Return [x, y] of the center of cell containing provided text 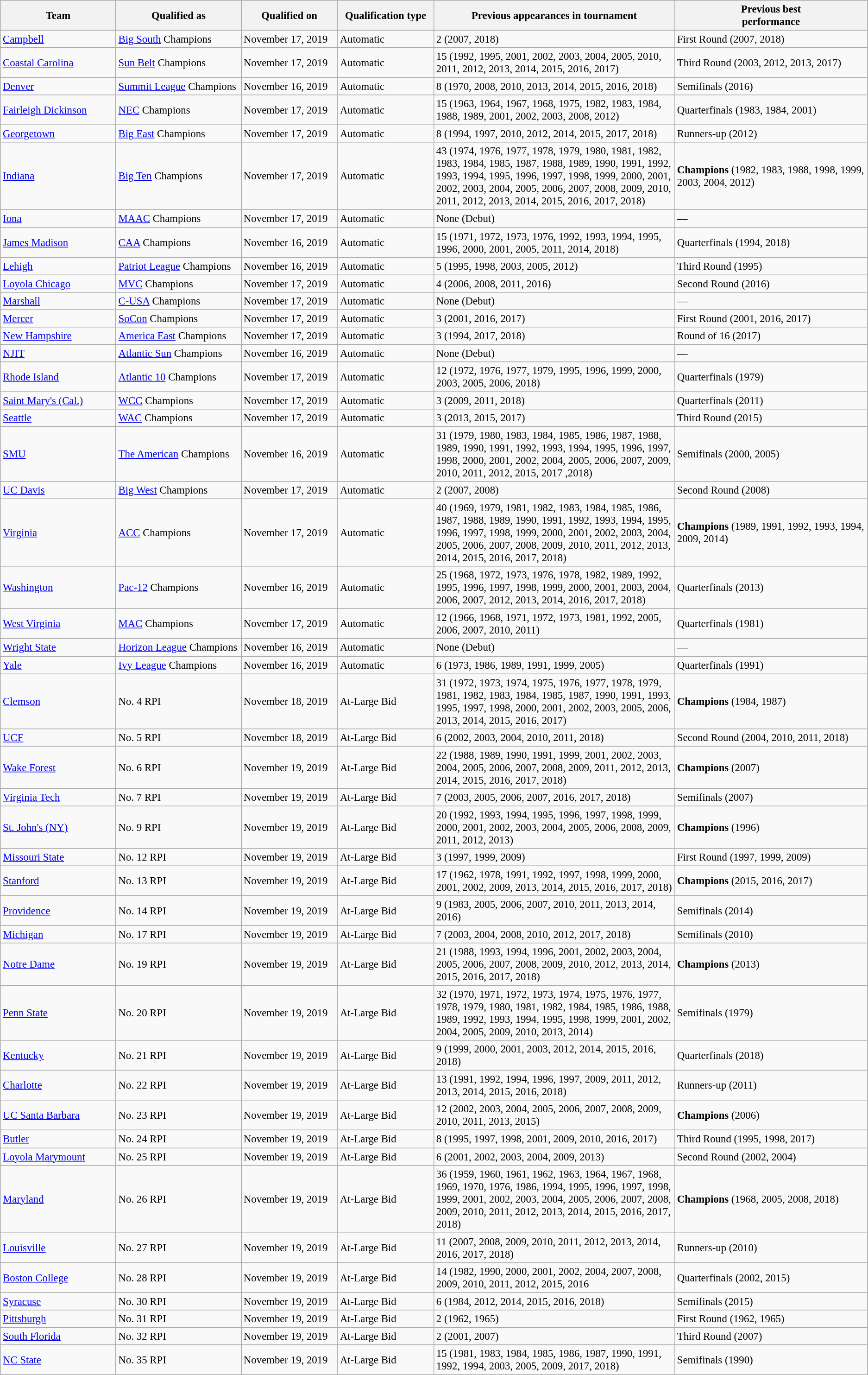
Previous appearances in tournament [554, 16]
UCF [58, 737]
7 (2003, 2004, 2008, 2010, 2012, 2017, 2018) [554, 935]
No. 31 RPI [178, 1319]
MAC Champions [178, 624]
Penn State [58, 1013]
Quarterfinals (2018) [771, 1056]
Quarterfinals (1991) [771, 665]
Team [58, 16]
Champions (1968, 2005, 2008, 2018) [771, 1199]
America East Champions [178, 336]
Qualification type [386, 16]
Quarterfinals (2011) [771, 400]
No. 21 RPI [178, 1056]
4 (2006, 2008, 2011, 2016) [554, 284]
8 (1995, 1997, 1998, 2001, 2009, 2010, 2016, 2017) [554, 1139]
Semifinals (1979) [771, 1013]
UC Santa Barbara [58, 1115]
12 (1966, 1968, 1971, 1972, 1973, 1981, 1992, 2005, 2006, 2007, 2010, 2011) [554, 624]
ACC Champions [178, 533]
First Round (1962, 1965) [771, 1319]
Saint Mary's (Cal.) [58, 400]
Quarterfinals (1981) [771, 624]
Champions (2013) [771, 964]
Semifinals (2015) [771, 1301]
Indiana [58, 177]
NEC Champions [178, 110]
Boston College [58, 1277]
No. 28 RPI [178, 1277]
James Madison [58, 243]
Clemson [58, 702]
Second Round (2004, 2010, 2011, 2018) [771, 737]
NJIT [58, 353]
3 (1997, 1999, 2009) [554, 857]
Semifinals (1990) [771, 1360]
Second Round (2002, 2004) [771, 1157]
8 (1970, 2008, 2010, 2013, 2014, 2015, 2016, 2018) [554, 87]
Marshall [58, 301]
Third Round (2003, 2012, 2013, 2017) [771, 63]
17 (1962, 1978, 1991, 1992, 1997, 1998, 1999, 2000, 2001, 2002, 2009, 2013, 2014, 2015, 2016, 2017, 2018) [554, 881]
Syracuse [58, 1301]
6 (2002, 2003, 2004, 2010, 2011, 2018) [554, 737]
21 (1988, 1993, 1994, 1996, 2001, 2002, 2003, 2004, 2005, 2006, 2007, 2008, 2009, 2010, 2012, 2013, 2014, 2015, 2016, 2017, 2018) [554, 964]
No. 7 RPI [178, 798]
Semifinals (2010) [771, 935]
Semifinals (2000, 2005) [771, 454]
Coastal Carolina [58, 63]
Seattle [58, 418]
Champions (2007) [771, 767]
Third Round (1995, 1998, 2017) [771, 1139]
First Round (1997, 1999, 2009) [771, 857]
No. 5 RPI [178, 737]
Champions (2015, 2016, 2017) [771, 881]
Lehigh [58, 266]
Patriot League Champions [178, 266]
3 (2013, 2015, 2017) [554, 418]
St. John's (NY) [58, 827]
Campbell [58, 39]
No. 32 RPI [178, 1336]
Charlotte [58, 1085]
20 (1992, 1993, 1994, 1995, 1996, 1997, 1998, 1999, 2000, 2001, 2002, 2003, 2004, 2005, 2006, 2008, 2009, 2011, 2012, 2013) [554, 827]
Fairleigh Dickinson [58, 110]
Horizon League Champions [178, 648]
3 (1994, 2017, 2018) [554, 336]
Loyola Chicago [58, 284]
Michigan [58, 935]
Pittsburgh [58, 1319]
South Florida [58, 1336]
Georgetown [58, 134]
Quarterfinals (1994, 2018) [771, 243]
6 (2001, 2002, 2003, 2004, 2009, 2013) [554, 1157]
Quarterfinals (2013) [771, 588]
Atlantic 10 Champions [178, 377]
Semifinals (2014) [771, 911]
West Virginia [58, 624]
Quarterfinals (1983, 1984, 2001) [771, 110]
11 (2007, 2008, 2009, 2010, 2011, 2012, 2013, 2014, 2016, 2017, 2018) [554, 1248]
15 (1971, 1972, 1973, 1976, 1992, 1993, 1994, 1995, 1996, 2000, 2001, 2005, 2011, 2014, 2018) [554, 243]
12 (1972, 1976, 1977, 1979, 1995, 1996, 1999, 2000, 2003, 2005, 2006, 2018) [554, 377]
Mercer [58, 318]
New Hampshire [58, 336]
9 (1983, 2005, 2006, 2007, 2010, 2011, 2013, 2014, 2016) [554, 911]
Pac-12 Champions [178, 588]
Atlantic Sun Champions [178, 353]
Virginia Tech [58, 798]
2 (2007, 2018) [554, 39]
15 (1992, 1995, 2001, 2002, 2003, 2004, 2005, 2010, 2011, 2012, 2013, 2014, 2015, 2016, 2017) [554, 63]
Quarterfinals (2002, 2015) [771, 1277]
7 (2003, 2005, 2006, 2007, 2016, 2017, 2018) [554, 798]
Third Round (2015) [771, 418]
Champions (1984, 1987) [771, 702]
Champions (1989, 1991, 1992, 1993, 1994, 2009, 2014) [771, 533]
Louisville [58, 1248]
2 (2001, 2007) [554, 1336]
Missouri State [58, 857]
Butler [58, 1139]
3 (2001, 2016, 2017) [554, 318]
Third Round (2007) [771, 1336]
Second Round (2008) [771, 490]
No. 24 RPI [178, 1139]
Qualified on [289, 16]
No. 25 RPI [178, 1157]
Yale [58, 665]
The American Champions [178, 454]
No. 27 RPI [178, 1248]
No. 19 RPI [178, 964]
No. 13 RPI [178, 881]
Champions (2006) [771, 1115]
No. 6 RPI [178, 767]
No. 12 RPI [178, 857]
UC Davis [58, 490]
Qualified as [178, 16]
Maryland [58, 1199]
Quarterfinals (1979) [771, 377]
Ivy League Champions [178, 665]
Denver [58, 87]
Summit League Champions [178, 87]
Second Round (2016) [771, 284]
Washington [58, 588]
Previous bestperformance [771, 16]
6 (1984, 2012, 2014, 2015, 2016, 2018) [554, 1301]
Wright State [58, 648]
WAC Champions [178, 418]
Big Ten Champions [178, 177]
12 (2002, 2003, 2004, 2005, 2006, 2007, 2008, 2009, 2010, 2011, 2013, 2015) [554, 1115]
SoCon Champions [178, 318]
3 (2009, 2011, 2018) [554, 400]
13 (1991, 1992, 1994, 1996, 1997, 2009, 2011, 2012, 2013, 2014, 2015, 2016, 2018) [554, 1085]
Kentucky [58, 1056]
No. 9 RPI [178, 827]
Semifinals (2007) [771, 798]
Champions (1982, 1983, 1988, 1998, 1999, 2003, 2004, 2012) [771, 177]
Semifinals (2016) [771, 87]
15 (1963, 1964, 1967, 1968, 1975, 1982, 1983, 1984, 1988, 1989, 2001, 2002, 2003, 2008, 2012) [554, 110]
Stanford [58, 881]
No. 14 RPI [178, 911]
Sun Belt Champions [178, 63]
Providence [58, 911]
No. 30 RPI [178, 1301]
No. 26 RPI [178, 1199]
Runners-up (2010) [771, 1248]
No. 35 RPI [178, 1360]
5 (1995, 1998, 2003, 2005, 2012) [554, 266]
CAA Champions [178, 243]
Champions (1996) [771, 827]
MVC Champions [178, 284]
Big West Champions [178, 490]
6 (1973, 1986, 1989, 1991, 1999, 2005) [554, 665]
No. 22 RPI [178, 1085]
No. 4 RPI [178, 702]
15 (1981, 1983, 1984, 1985, 1986, 1987, 1990, 1991, 1992, 1994, 2003, 2005, 2009, 2017, 2018) [554, 1360]
Runners-up (2011) [771, 1085]
2 (2007, 2008) [554, 490]
22 (1988, 1989, 1990, 1991, 1999, 2001, 2002, 2003, 2004, 2005, 2006, 2007, 2008, 2009, 2011, 2012, 2013, 2014, 2015, 2016, 2017, 2018) [554, 767]
Rhode Island [58, 377]
8 (1994, 1997, 2010, 2012, 2014, 2015, 2017, 2018) [554, 134]
SMU [58, 454]
Big South Champions [178, 39]
WCC Champions [178, 400]
No. 20 RPI [178, 1013]
First Round (2001, 2016, 2017) [771, 318]
C-USA Champions [178, 301]
Wake Forest [58, 767]
No. 23 RPI [178, 1115]
Notre Dame [58, 964]
9 (1999, 2000, 2001, 2003, 2012, 2014, 2015, 2016, 2018) [554, 1056]
Iona [58, 219]
Third Round (1995) [771, 266]
NC State [58, 1360]
Big East Champions [178, 134]
Runners-up (2012) [771, 134]
Virginia [58, 533]
2 (1962, 1965) [554, 1319]
Round of 16 (2017) [771, 336]
No. 17 RPI [178, 935]
MAAC Champions [178, 219]
14 (1982, 1990, 2000, 2001, 2002, 2004, 2007, 2008, 2009, 2010, 2011, 2012, 2015, 2016 [554, 1277]
Loyola Marymount [58, 1157]
First Round (2007, 2018) [771, 39]
